Search for the cell housing the specified text and yield its (x, y) center coordinate. 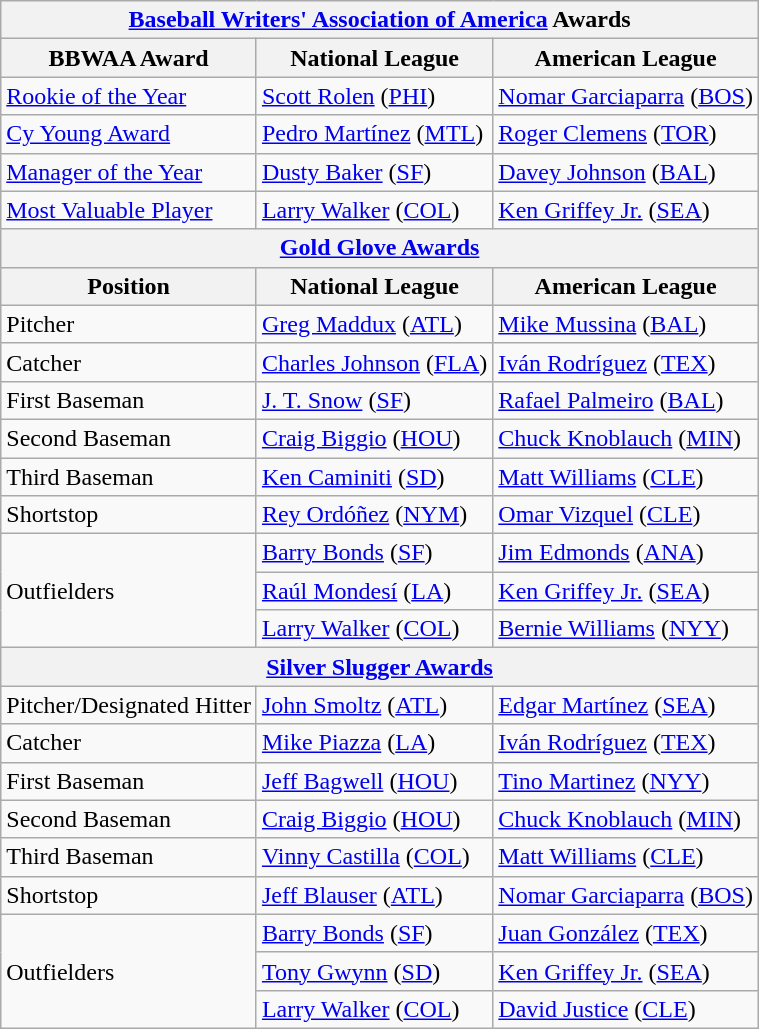
Mike Piazza (LA) (374, 743)
Jim Edmonds (ANA) (626, 553)
Omar Vizquel (CLE) (626, 515)
Ken Caminiti (SD) (374, 477)
Roger Clemens (TOR) (626, 134)
Charles Johnson (FLA) (374, 362)
Gold Glove Awards (380, 248)
Jeff Blauser (ATL) (374, 895)
Pitcher/Designated Hitter (129, 705)
Pedro Martínez (MTL) (374, 134)
Bernie Williams (NYY) (626, 629)
Edgar Martínez (SEA) (626, 705)
Jeff Bagwell (HOU) (374, 781)
Greg Maddux (ATL) (374, 324)
Raúl Mondesí (LA) (374, 591)
Dusty Baker (SF) (374, 172)
Rookie of the Year (129, 96)
Rey Ordóñez (NYM) (374, 515)
Juan González (TEX) (626, 933)
Baseball Writers' Association of America Awards (380, 20)
BBWAA Award (129, 58)
Rafael Palmeiro (BAL) (626, 400)
J. T. Snow (SF) (374, 400)
Davey Johnson (BAL) (626, 172)
Scott Rolen (PHI) (374, 96)
Vinny Castilla (COL) (374, 857)
Position (129, 286)
John Smoltz (ATL) (374, 705)
Manager of the Year (129, 172)
Silver Slugger Awards (380, 667)
Cy Young Award (129, 134)
Tino Martinez (NYY) (626, 781)
Tony Gwynn (SD) (374, 971)
Most Valuable Player (129, 210)
David Justice (CLE) (626, 1009)
Mike Mussina (BAL) (626, 324)
Pitcher (129, 324)
